Output the (x, y) coordinate of the center of the cell containing the given text.  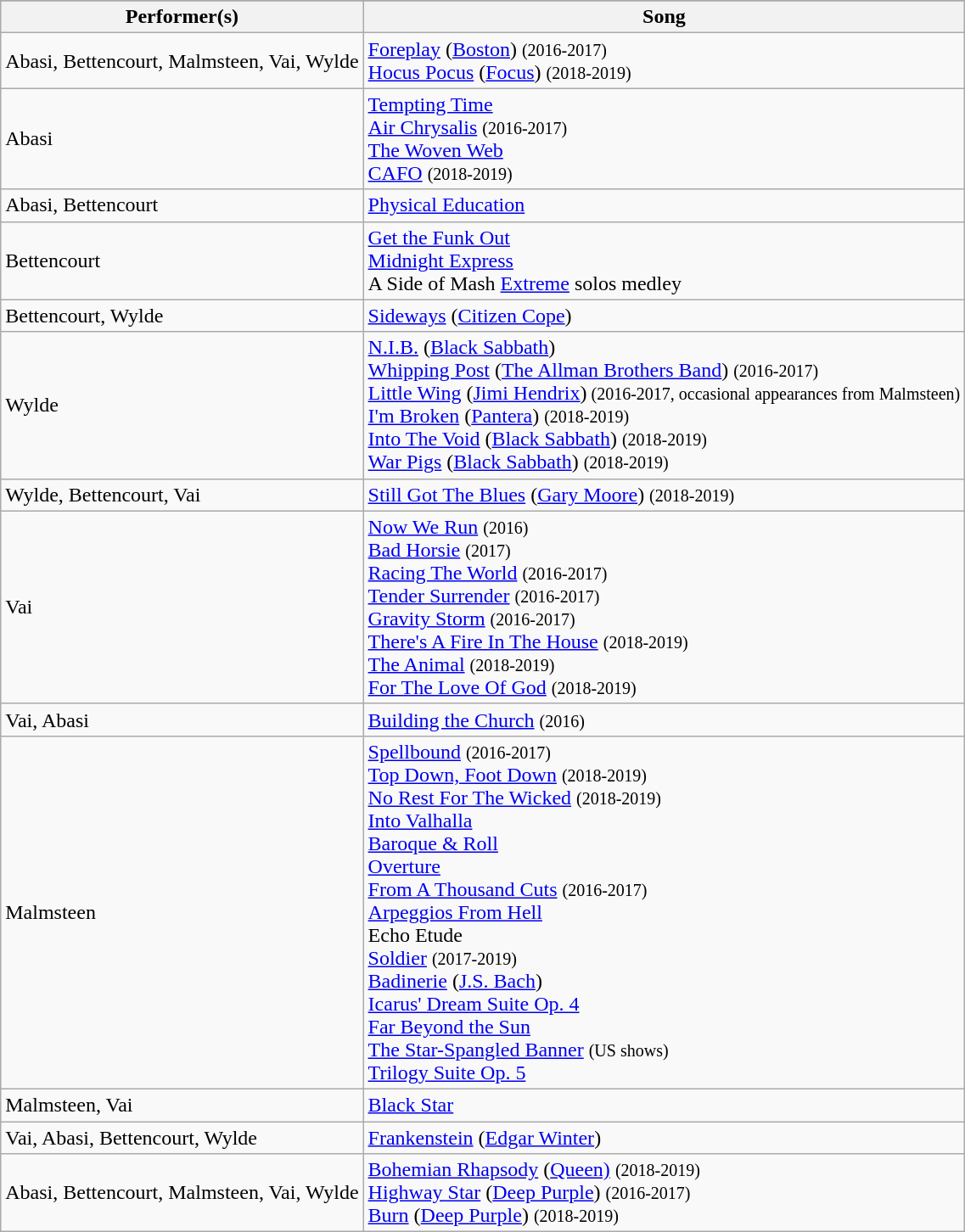
Abasi, Bettencourt (182, 205)
Black Star (664, 1105)
Vai, Abasi (182, 720)
Building the Church (2016) (664, 720)
Performer(s) (182, 17)
Frankenstein (Edgar Winter) (664, 1138)
Tempting TimeAir Chrysalis (2016-2017)The Woven WebCAFO (2018-2019) (664, 139)
Wylde, Bettencourt, Vai (182, 495)
Physical Education (664, 205)
Bettencourt (182, 260)
Wylde (182, 406)
Bohemian Rhapsody (Queen) (2018-2019)Highway Star (Deep Purple) (2016-2017)Burn (Deep Purple) (2018-2019) (664, 1193)
Vai (182, 608)
Abasi (182, 139)
Sideways (Citizen Cope) (664, 316)
Bettencourt, Wylde (182, 316)
Song (664, 17)
Malmsteen, Vai (182, 1105)
Get the Funk OutMidnight ExpressA Side of Mash Extreme solos medley (664, 260)
Foreplay (Boston) (2016-2017) Hocus Pocus (Focus) (2018-2019) (664, 61)
Malmsteen (182, 912)
Still Got The Blues (Gary Moore) (2018-2019) (664, 495)
Vai, Abasi, Bettencourt, Wylde (182, 1138)
